Search for the cell housing the specified text and yield its [x, y] center coordinate. 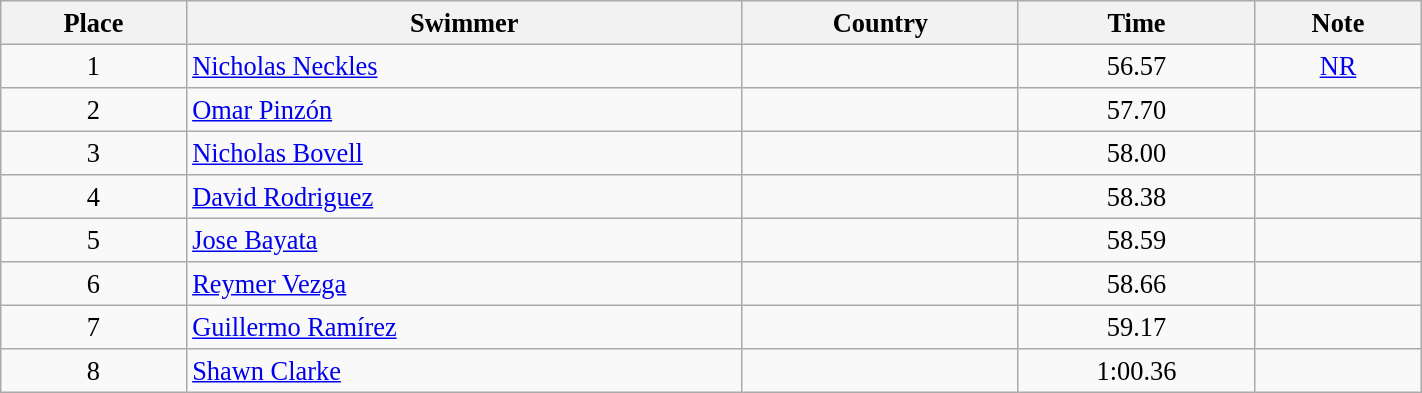
58.66 [1136, 284]
Nicholas Bovell [464, 153]
8 [94, 371]
58.38 [1136, 197]
2 [94, 109]
7 [94, 327]
Shawn Clarke [464, 371]
Swimmer [464, 22]
Omar Pinzón [464, 109]
58.59 [1136, 240]
Guillermo Ramírez [464, 327]
58.00 [1136, 153]
Time [1136, 22]
4 [94, 197]
5 [94, 240]
6 [94, 284]
Nicholas Neckles [464, 66]
3 [94, 153]
1 [94, 66]
Place [94, 22]
Note [1338, 22]
NR [1338, 66]
David Rodriguez [464, 197]
1:00.36 [1136, 371]
57.70 [1136, 109]
Jose Bayata [464, 240]
Reymer Vezga [464, 284]
56.57 [1136, 66]
Country [880, 22]
59.17 [1136, 327]
